Pinpoint the cell where the given text exists, returning its (x, y) midpoint coordinate. 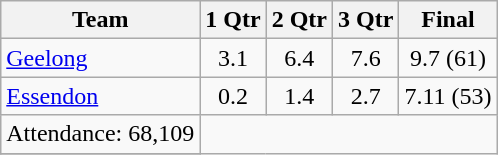
1 Qtr (233, 20)
1.4 (299, 96)
Attendance: 68,109 (100, 134)
6.4 (299, 58)
3.1 (233, 58)
7.11 (53) (448, 96)
Final (448, 20)
3 Qtr (366, 20)
Essendon (100, 96)
Geelong (100, 58)
0.2 (233, 96)
Team (100, 20)
7.6 (366, 58)
2.7 (366, 96)
9.7 (61) (448, 58)
2 Qtr (299, 20)
